Determine the (X, Y) coordinate at the center of the cell enclosing the given text.  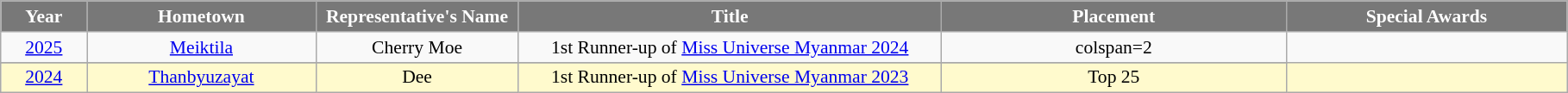
1st Runner-up of Miss Universe Myanmar 2024 (730, 47)
Meiktila (202, 47)
Dee (417, 77)
Placement (1113, 16)
Cherry Moe (417, 47)
Representative's Name (417, 16)
Thanbyuzayat (202, 77)
Year (44, 16)
Top 25 (1113, 77)
Title (730, 16)
Hometown (202, 16)
Special Awards (1427, 16)
2025 (44, 47)
1st Runner-up of Miss Universe Myanmar 2023 (730, 77)
colspan=2 (1113, 47)
2024 (44, 77)
